Scan for the cell matching the given text and deliver its (X, Y) coordinate at center. 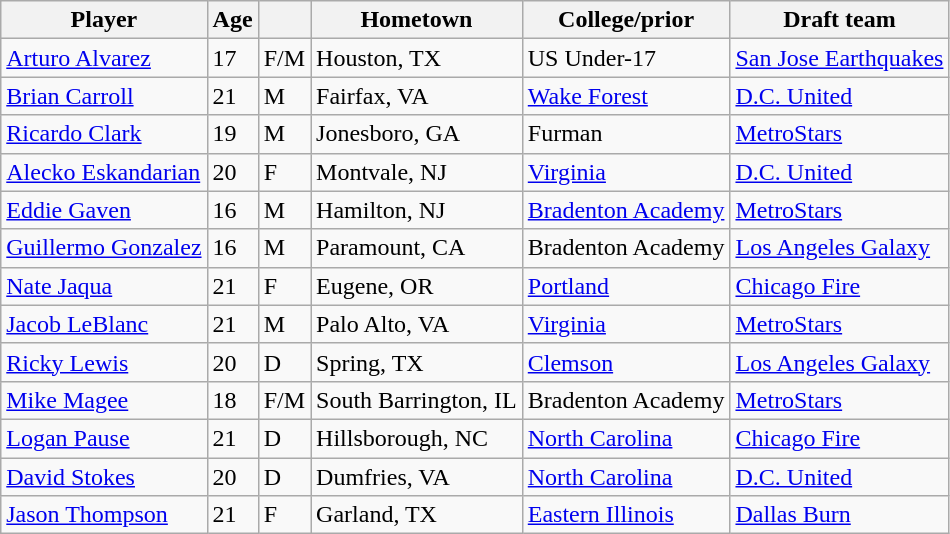
Fairfax, VA (417, 96)
Arturo Alvarez (104, 58)
College/prior (626, 20)
Dallas Burn (840, 515)
Jason Thompson (104, 515)
US Under-17 (626, 58)
Montvale, NJ (417, 172)
Jacob LeBlanc (104, 324)
Mike Magee (104, 400)
17 (232, 58)
Eddie Gaven (104, 210)
Ricardo Clark (104, 134)
Furman (626, 134)
David Stokes (104, 477)
Houston, TX (417, 58)
Garland, TX (417, 515)
Spring, TX (417, 362)
Alecko Eskandarian (104, 172)
Eugene, OR (417, 286)
Paramount, CA (417, 248)
19 (232, 134)
Ricky Lewis (104, 362)
Nate Jaqua (104, 286)
Palo Alto, VA (417, 324)
Hometown (417, 20)
Brian Carroll (104, 96)
South Barrington, IL (417, 400)
Hamilton, NJ (417, 210)
Portland (626, 286)
Wake Forest (626, 96)
Clemson (626, 362)
San Jose Earthquakes (840, 58)
Logan Pause (104, 438)
Jonesboro, GA (417, 134)
Age (232, 20)
Draft team (840, 20)
Guillermo Gonzalez (104, 248)
Dumfries, VA (417, 477)
18 (232, 400)
Hillsborough, NC (417, 438)
Player (104, 20)
Eastern Illinois (626, 515)
